Return the (X, Y) coordinate for the center point of the cell that contains the specified text.  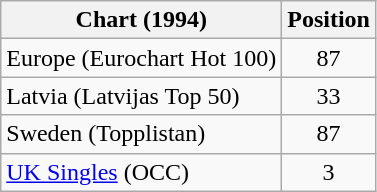
Chart (1994) (142, 20)
UK Singles (OCC) (142, 172)
33 (329, 96)
Sweden (Topplistan) (142, 134)
3 (329, 172)
Position (329, 20)
Europe (Eurochart Hot 100) (142, 58)
Latvia (Latvijas Top 50) (142, 96)
